For the text-containing cell, return its midpoint in (X, Y) coordinate format. 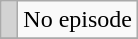
No episode (78, 20)
